Capture the cell that displays the provided text and extract its (x, y) central coordinate. 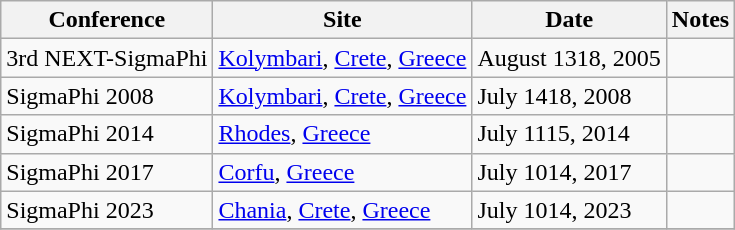
3rd NEXT-SigmaPhi (107, 58)
Corfu, Greece (342, 172)
August 1318, 2005 (569, 58)
SigmaPhi 2017 (107, 172)
July 1418, 2008 (569, 96)
SigmaPhi 2014 (107, 134)
Notes (700, 20)
Chania, Crete, Greece (342, 210)
July 1014, 2023 (569, 210)
Conference (107, 20)
SigmaPhi 2008 (107, 96)
Rhodes, Greece (342, 134)
SigmaPhi 2023 (107, 210)
July 1014, 2017 (569, 172)
July 1115, 2014 (569, 134)
Site (342, 20)
Date (569, 20)
